Search for the cell housing the specified text and yield its [x, y] center coordinate. 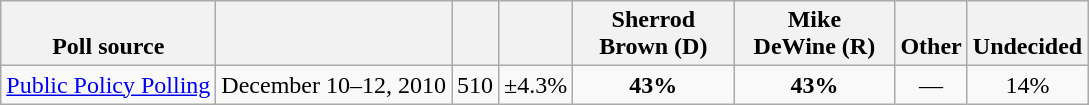
December 10–12, 2010 [334, 85]
Undecided [1027, 34]
Poll source [108, 34]
Public Policy Polling [108, 85]
14% [1027, 85]
510 [476, 85]
±4.3% [536, 85]
SherrodBrown (D) [654, 34]
MikeDeWine (R) [814, 34]
— [931, 85]
Other [931, 34]
